Pinpoint the cell where the given text exists, returning its (X, Y) midpoint coordinate. 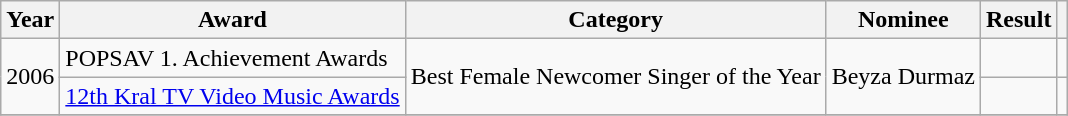
Year (30, 20)
Beyza Durmaz (903, 77)
2006 (30, 77)
Award (232, 20)
POPSAV 1. Achievement Awards (232, 58)
Result (1019, 20)
Nominee (903, 20)
12th Kral TV Video Music Awards (232, 96)
Category (616, 20)
Best Female Newcomer Singer of the Year (616, 77)
